Locate the cell with the specified text and output its [X, Y] center coordinate. 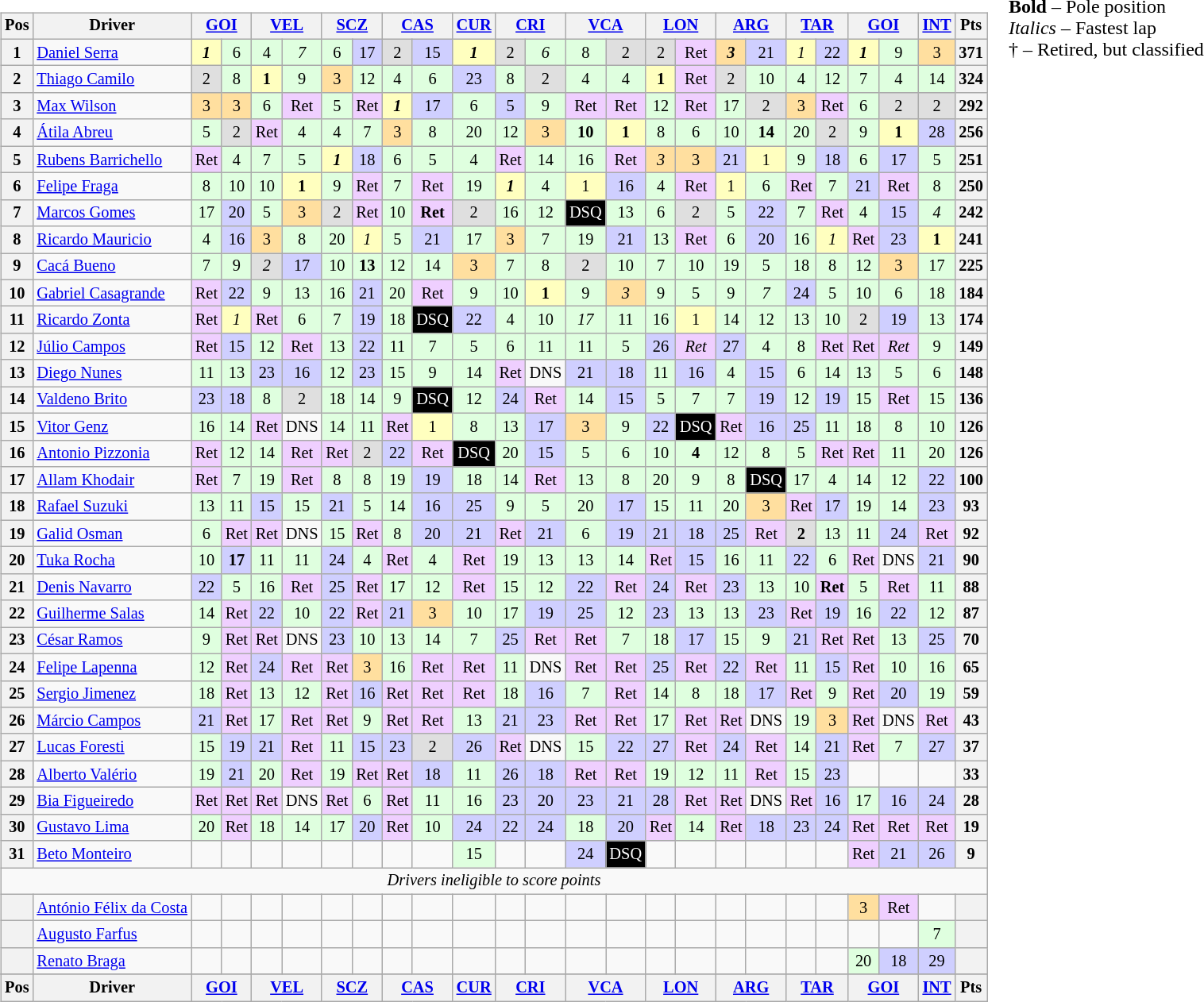
Lucas Foresti [111, 747]
251 [971, 160]
90 [971, 561]
António Félix da Costa [111, 908]
Vitor Genz [111, 426]
Marcos Gomes [111, 213]
93 [971, 507]
92 [971, 534]
70 [971, 641]
59 [971, 694]
174 [971, 320]
Denis Navarro [111, 587]
33 [971, 774]
37 [971, 747]
Gabriel Casagrande [111, 293]
Felipe Lapenna [111, 667]
Augusto Farfus [111, 935]
Diego Nunes [111, 373]
Bia Figueiredo [111, 801]
Felipe Fraga [111, 187]
Valdeno Brito [111, 400]
100 [971, 480]
Drivers ineligible to score points [494, 881]
Beto Monteiro [111, 854]
Júlio Campos [111, 347]
Daniel Serra [111, 52]
250 [971, 187]
Renato Braga [111, 962]
256 [971, 133]
Átila Abreu [111, 133]
Antonio Pizzonia [111, 453]
Alberto Valério [111, 774]
Márcio Campos [111, 721]
324 [971, 79]
136 [971, 400]
Galid Osman [111, 534]
Thiago Camilo [111, 79]
Cacá Bueno [111, 267]
88 [971, 587]
87 [971, 614]
Rubens Barrichello [111, 160]
65 [971, 667]
Gustavo Lima [111, 827]
Max Wilson [111, 106]
Ricardo Zonta [111, 320]
149 [971, 347]
371 [971, 52]
César Ramos [111, 641]
Sergio Jimenez [111, 694]
148 [971, 373]
184 [971, 293]
30 [17, 827]
43 [971, 721]
Rafael Suzuki [111, 507]
242 [971, 213]
Tuka Rocha [111, 561]
Ricardo Mauricio [111, 240]
Allam Khodair [111, 480]
241 [971, 240]
225 [971, 267]
292 [971, 106]
31 [17, 854]
Guilherme Salas [111, 614]
